Provide the [x, y] coordinate of the cell's center where the given text is located.  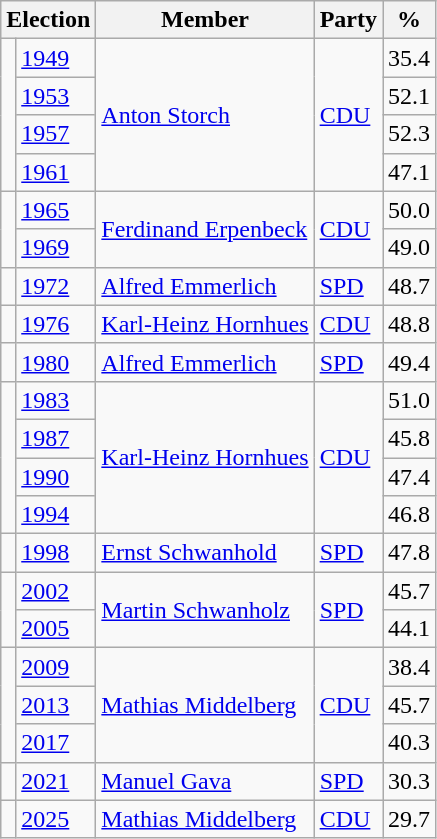
50.0 [408, 210]
47.8 [408, 553]
46.8 [408, 515]
45.8 [408, 438]
Ferdinand Erpenbeck [205, 229]
49.4 [408, 362]
1990 [56, 477]
44.1 [408, 629]
1980 [56, 362]
47.1 [408, 172]
1998 [56, 553]
Member [205, 20]
1976 [56, 324]
48.8 [408, 324]
1961 [56, 172]
29.7 [408, 819]
48.7 [408, 286]
Election [48, 20]
52.1 [408, 96]
% [408, 20]
1965 [56, 210]
51.0 [408, 400]
1987 [56, 438]
2005 [56, 629]
Martin Schwanholz [205, 610]
1969 [56, 248]
1972 [56, 286]
52.3 [408, 134]
1983 [56, 400]
2009 [56, 667]
2025 [56, 819]
30.3 [408, 781]
Ernst Schwanhold [205, 553]
Manuel Gava [205, 781]
2013 [56, 705]
1949 [56, 58]
40.3 [408, 743]
Anton Storch [205, 115]
2021 [56, 781]
47.4 [408, 477]
1957 [56, 134]
35.4 [408, 58]
Party [348, 20]
2002 [56, 591]
2017 [56, 743]
1994 [56, 515]
49.0 [408, 248]
38.4 [408, 667]
1953 [56, 96]
